Return the (X, Y) coordinate for the center point of the cell that contains the specified text.  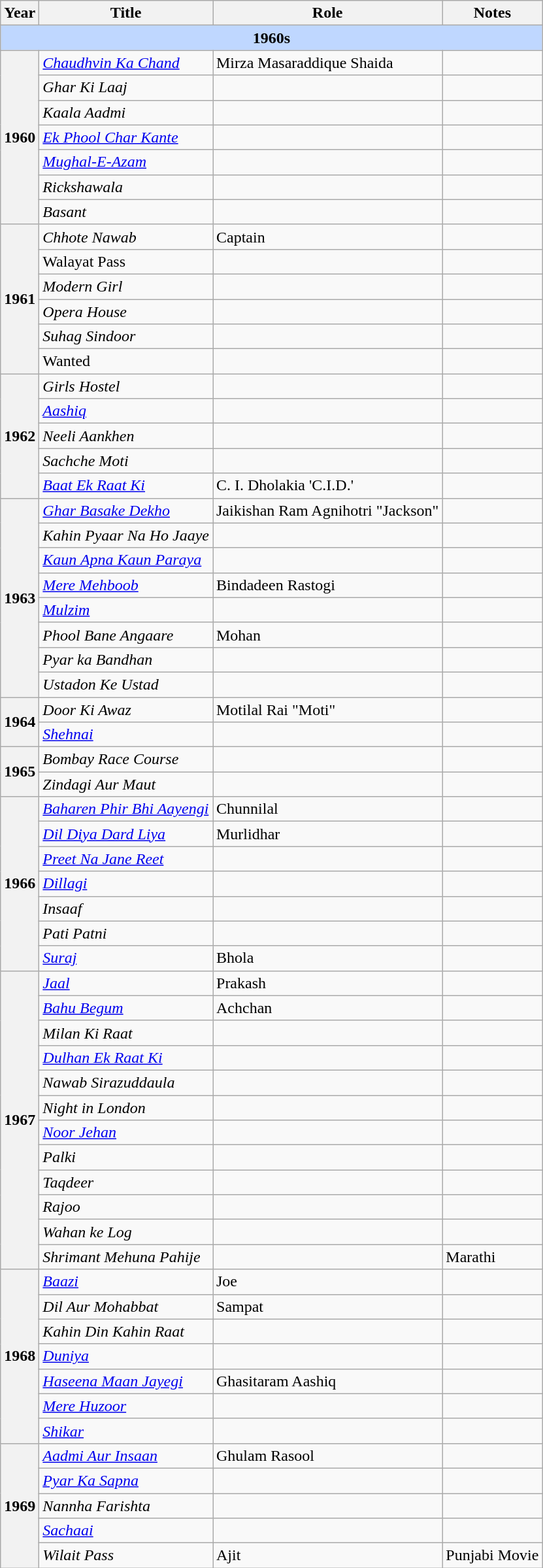
Captain (328, 237)
Neeli Aankhen (126, 436)
1961 (20, 299)
Baazi (126, 1282)
Milan Ki Raat (126, 1033)
Pati Patni (126, 933)
Rajoo (126, 1207)
Chhote Nawab (126, 237)
Jaal (126, 983)
Ghulam Rasool (328, 1456)
1967 (20, 1120)
1966 (20, 884)
Achchan (328, 1008)
Duniya (126, 1356)
Mirza Masaraddique Shaida (328, 63)
Mughal-E-Azam (126, 162)
Jaikishan Ram Agnihotri "Jackson" (328, 510)
Phool Bane Angaare (126, 635)
Dillagi (126, 884)
Aashiq (126, 411)
Mohan (328, 635)
Aadmi Aur Insaan (126, 1456)
Night in London (126, 1108)
Kahin Pyaar Na Ho Jaaye (126, 535)
Motilal Rai "Moti" (328, 709)
Ek Phool Char Kante (126, 137)
Punjabi Movie (493, 1556)
Title (126, 13)
Ajit (328, 1556)
Year (20, 13)
Shehnai (126, 735)
Bombay Race Course (126, 759)
Bhola (328, 958)
Marathi (493, 1257)
Haseena Maan Jayegi (126, 1381)
Chaudhvin Ka Chand (126, 63)
Noor Jehan (126, 1133)
C. I. Dholakia 'C.I.D.' (328, 486)
Kahin Din Kahin Raat (126, 1331)
Opera House (126, 312)
Walayat Pass (126, 261)
Dil Aur Mohabbat (126, 1307)
Mere Mehboob (126, 585)
Basant (126, 212)
Ghar Ki Laaj (126, 88)
Wilait Pass (126, 1556)
Shikar (126, 1431)
Wahan ke Log (126, 1232)
1960 (20, 137)
Mulzim (126, 610)
Kaun Apna Kaun Paraya (126, 560)
Zindagi Aur Maut (126, 784)
Ghar Basake Dekho (126, 510)
Chunnilal (328, 809)
Nannha Farishta (126, 1505)
Dil Diya Dard Liya (126, 834)
Insaaf (126, 909)
Baharen Phir Bhi Aayengi (126, 809)
Kaala Aadmi (126, 112)
Murlidhar (328, 834)
Rickshawala (126, 187)
Preet Na Jane Reet (126, 859)
Pyar ka Bandhan (126, 659)
1968 (20, 1356)
Prakash (328, 983)
Suhag Sindoor (126, 337)
Sachche Moti (126, 461)
Shrimant Mehuna Pahije (126, 1257)
Joe (328, 1282)
Palki (126, 1158)
Role (328, 13)
Wanted (126, 361)
Pyar Ka Sapna (126, 1480)
1969 (20, 1505)
Mere Huzoor (126, 1406)
Bindadeen Rastogi (328, 585)
Ustadon Ke Ustad (126, 684)
1965 (20, 772)
1963 (20, 597)
Sampat (328, 1307)
Bahu Begum (126, 1008)
Girls Hostel (126, 386)
1960s (272, 38)
Baat Ek Raat Ki (126, 486)
Dulhan Ek Raat Ki (126, 1058)
Nawab Sirazuddaula (126, 1082)
1962 (20, 436)
Sachaai (126, 1531)
Modern Girl (126, 286)
Ghasitaram Aashiq (328, 1381)
1964 (20, 722)
Taqdeer (126, 1182)
Suraj (126, 958)
Door Ki Awaz (126, 709)
Notes (493, 13)
